From the cell containing the given text, extract its center point as (x, y) coordinate. 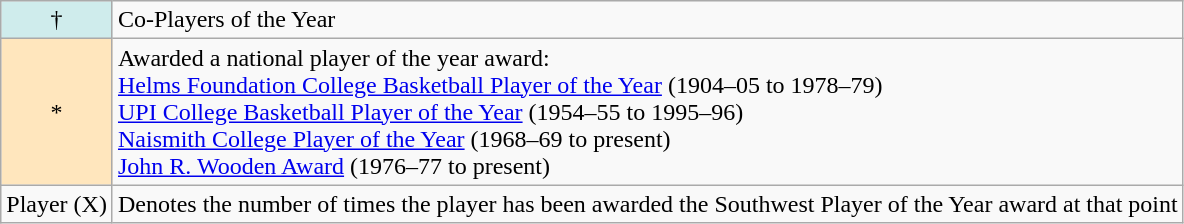
Denotes the number of times the player has been awarded the Southwest Player of the Year award at that point (648, 204)
* (57, 112)
† (57, 20)
Player (X) (57, 204)
Co-Players of the Year (648, 20)
